Scan for the cell matching the given text and deliver its (X, Y) coordinate at center. 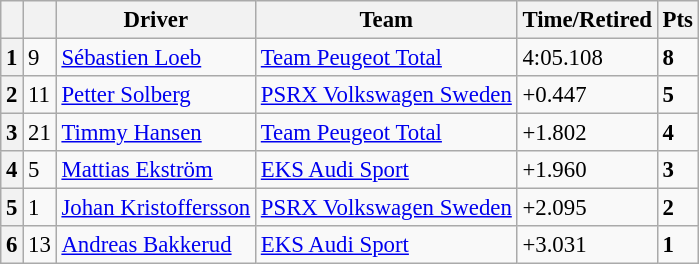
6 (12, 245)
Andreas Bakkerud (156, 245)
8 (678, 58)
Mattias Ekström (156, 170)
+1.960 (587, 170)
21 (40, 133)
Driver (156, 20)
Timmy Hansen (156, 133)
11 (40, 95)
Sébastien Loeb (156, 58)
Pts (678, 20)
Petter Solberg (156, 95)
13 (40, 245)
+3.031 (587, 245)
Johan Kristoffersson (156, 208)
+2.095 (587, 208)
+1.802 (587, 133)
Team (386, 20)
Time/Retired (587, 20)
4:05.108 (587, 58)
9 (40, 58)
+0.447 (587, 95)
